Return the (x, y) coordinate for the center point of the cell that contains the specified text.  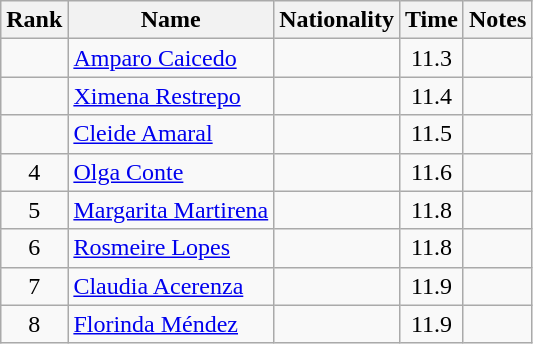
7 (34, 286)
Cleide Amaral (171, 134)
11.4 (431, 96)
11.5 (431, 134)
Olga Conte (171, 172)
Florinda Méndez (171, 324)
Nationality (337, 20)
Amparo Caicedo (171, 58)
Rosmeire Lopes (171, 248)
Margarita Martirena (171, 210)
11.3 (431, 58)
6 (34, 248)
Name (171, 20)
Notes (497, 20)
Time (431, 20)
Rank (34, 20)
4 (34, 172)
Claudia Acerenza (171, 286)
5 (34, 210)
8 (34, 324)
Ximena Restrepo (171, 96)
11.6 (431, 172)
